Pinpoint the cell where the given text exists, returning its [x, y] midpoint coordinate. 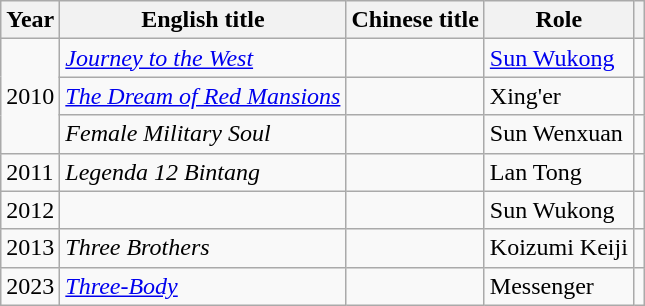
Female Military Soul [203, 134]
Sun Wenxuan [558, 134]
Three Brothers [203, 248]
2023 [30, 286]
2011 [30, 172]
Chinese title [415, 20]
Role [558, 20]
Koizumi Keiji [558, 248]
Messenger [558, 286]
2010 [30, 96]
Journey to the West [203, 58]
The Dream of Red Mansions [203, 96]
Three-Body [203, 286]
Lan Tong [558, 172]
English title [203, 20]
Year [30, 20]
Xing'er [558, 96]
2012 [30, 210]
Legenda 12 Bintang [203, 172]
2013 [30, 248]
